Provide the (x, y) coordinate of the cell's center where the given text is located.  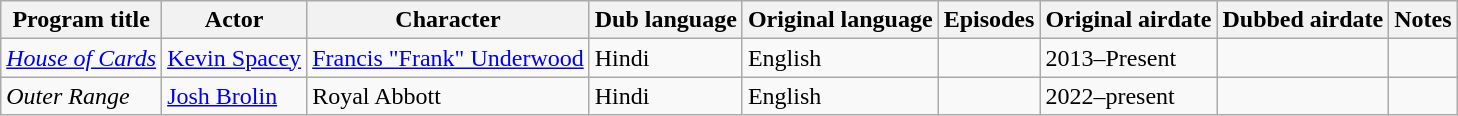
2022–present (1128, 96)
Original language (840, 20)
Outer Range (82, 96)
Kevin Spacey (234, 58)
Original airdate (1128, 20)
Notes (1423, 20)
2013–Present (1128, 58)
Josh Brolin (234, 96)
Program title (82, 20)
House of Cards (82, 58)
Dub language (666, 20)
Dubbed airdate (1303, 20)
Character (448, 20)
Actor (234, 20)
Royal Abbott (448, 96)
Francis "Frank" Underwood (448, 58)
Episodes (989, 20)
